Determine the [X, Y] coordinate at the center of the cell enclosing the given text.  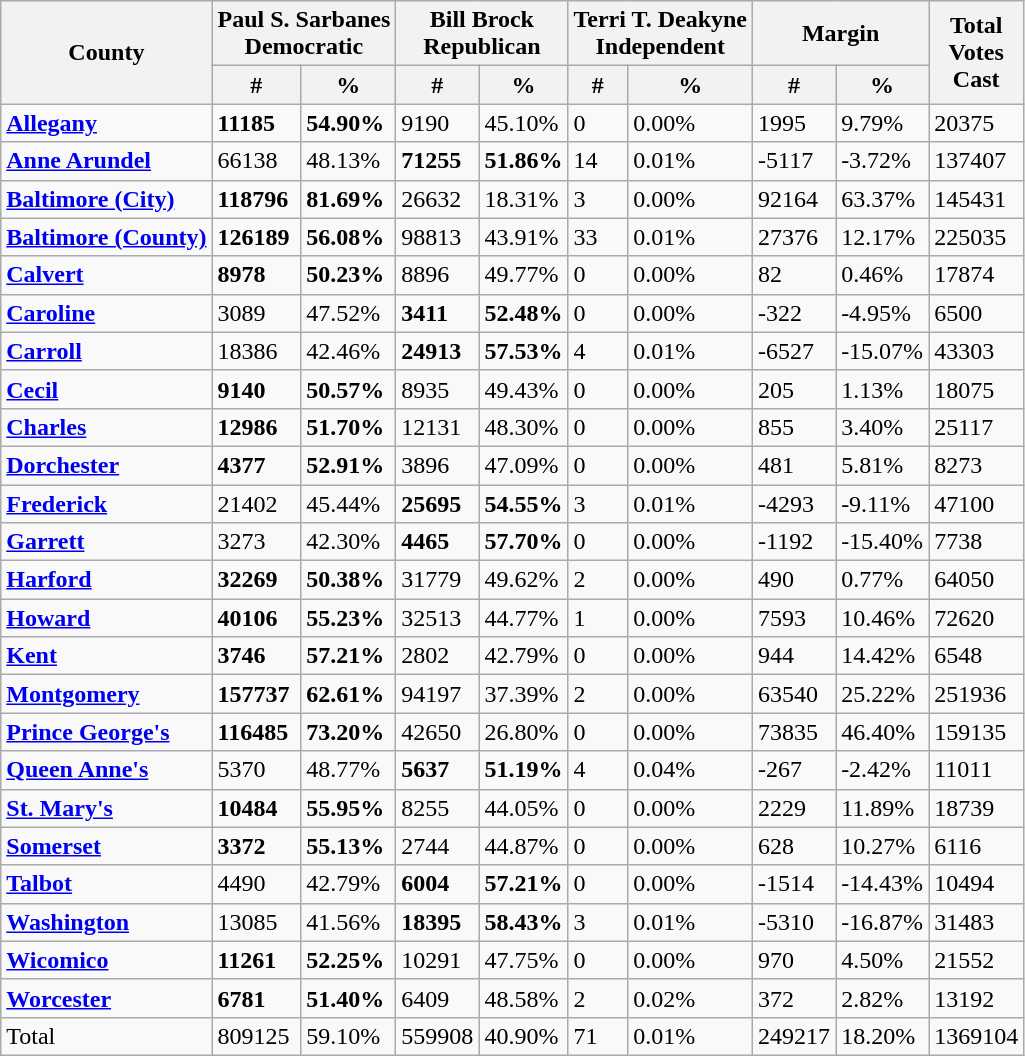
64050 [976, 580]
21552 [976, 960]
145431 [976, 199]
Margin [841, 34]
Baltimore (County) [106, 237]
63.37% [882, 199]
47100 [976, 503]
3896 [438, 465]
54.55% [524, 503]
20375 [976, 123]
Garrett [106, 542]
55.23% [348, 618]
71255 [438, 161]
31483 [976, 922]
3746 [256, 656]
57.53% [524, 351]
Terri T. DeakyneIndependent [660, 34]
10291 [438, 960]
-16.87% [882, 922]
-1192 [794, 542]
40106 [256, 618]
3089 [256, 313]
45.10% [524, 123]
18395 [438, 922]
55.95% [348, 808]
137407 [976, 161]
3273 [256, 542]
-15.07% [882, 351]
Anne Arundel [106, 161]
10.46% [882, 618]
11.89% [882, 808]
6781 [256, 998]
94197 [438, 694]
47.75% [524, 960]
10494 [976, 884]
4490 [256, 884]
43303 [976, 351]
1995 [794, 123]
25117 [976, 427]
Total [106, 1036]
559908 [438, 1036]
Worcester [106, 998]
13085 [256, 922]
0.04% [690, 770]
944 [794, 656]
12986 [256, 427]
41.56% [348, 922]
48.58% [524, 998]
82 [794, 275]
159135 [976, 732]
52.48% [524, 313]
809125 [256, 1036]
81.69% [348, 199]
Carroll [106, 351]
-2.42% [882, 770]
44.77% [524, 618]
Cecil [106, 389]
-322 [794, 313]
4.50% [882, 960]
2744 [438, 846]
18075 [976, 389]
17874 [976, 275]
44.87% [524, 846]
51.40% [348, 998]
Frederick [106, 503]
Charles [106, 427]
50.57% [348, 389]
73.20% [348, 732]
Allegany [106, 123]
6409 [438, 998]
126189 [256, 237]
47.52% [348, 313]
52.25% [348, 960]
37.39% [524, 694]
71 [598, 1036]
Harford [106, 580]
0.46% [882, 275]
40.90% [524, 1036]
Baltimore (City) [106, 199]
Talbot [106, 884]
-1514 [794, 884]
2.82% [882, 998]
18386 [256, 351]
63540 [794, 694]
Paul S. SarbanesDemocratic [304, 34]
51.19% [524, 770]
-4.95% [882, 313]
48.13% [348, 161]
TotalVotesCast [976, 52]
-5117 [794, 161]
0.02% [690, 998]
62.61% [348, 694]
-6527 [794, 351]
Wicomico [106, 960]
18.20% [882, 1036]
2229 [794, 808]
-15.40% [882, 542]
10.27% [882, 846]
49.43% [524, 389]
8935 [438, 389]
249217 [794, 1036]
46.40% [882, 732]
3.40% [882, 427]
24913 [438, 351]
9140 [256, 389]
-267 [794, 770]
Howard [106, 618]
5637 [438, 770]
5370 [256, 770]
33 [598, 237]
50.38% [348, 580]
50.23% [348, 275]
57.70% [524, 542]
25.22% [882, 694]
County [106, 52]
9190 [438, 123]
251936 [976, 694]
4465 [438, 542]
25695 [438, 503]
98813 [438, 237]
8273 [976, 465]
6548 [976, 656]
-14.43% [882, 884]
12.17% [882, 237]
51.86% [524, 161]
225035 [976, 237]
481 [794, 465]
42650 [438, 732]
11261 [256, 960]
490 [794, 580]
4377 [256, 465]
157737 [256, 694]
58.43% [524, 922]
45.44% [348, 503]
26632 [438, 199]
1.13% [882, 389]
St. Mary's [106, 808]
5.81% [882, 465]
54.90% [348, 123]
-9.11% [882, 503]
Somerset [106, 846]
52.91% [348, 465]
49.77% [524, 275]
6500 [976, 313]
12131 [438, 427]
11185 [256, 123]
48.77% [348, 770]
55.13% [348, 846]
26.80% [524, 732]
48.30% [524, 427]
1369104 [976, 1036]
Bill BrockRepublican [482, 34]
42.46% [348, 351]
628 [794, 846]
970 [794, 960]
Kent [106, 656]
18739 [976, 808]
11011 [976, 770]
Washington [106, 922]
7593 [794, 618]
32513 [438, 618]
Prince George's [106, 732]
47.09% [524, 465]
8978 [256, 275]
1 [598, 618]
42.30% [348, 542]
10484 [256, 808]
66138 [256, 161]
116485 [256, 732]
Queen Anne's [106, 770]
Montgomery [106, 694]
Dorchester [106, 465]
Calvert [106, 275]
51.70% [348, 427]
73835 [794, 732]
31779 [438, 580]
6116 [976, 846]
9.79% [882, 123]
32269 [256, 580]
21402 [256, 503]
855 [794, 427]
92164 [794, 199]
43.91% [524, 237]
14 [598, 161]
-5310 [794, 922]
3372 [256, 846]
372 [794, 998]
-3.72% [882, 161]
2802 [438, 656]
Caroline [106, 313]
6004 [438, 884]
7738 [976, 542]
8896 [438, 275]
8255 [438, 808]
3411 [438, 313]
0.77% [882, 580]
118796 [256, 199]
56.08% [348, 237]
205 [794, 389]
-4293 [794, 503]
14.42% [882, 656]
44.05% [524, 808]
27376 [794, 237]
72620 [976, 618]
18.31% [524, 199]
59.10% [348, 1036]
13192 [976, 998]
49.62% [524, 580]
